Return (x, y) of the center of cell containing provided text 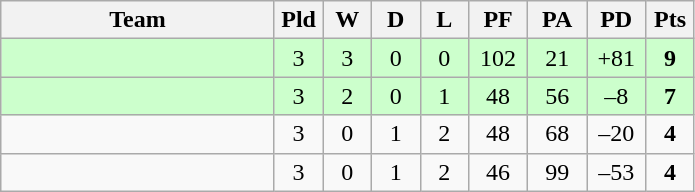
–20 (616, 134)
56 (558, 96)
Pld (298, 20)
PD (616, 20)
Team (138, 20)
–53 (616, 172)
46 (498, 172)
W (348, 20)
9 (670, 58)
L (444, 20)
–8 (616, 96)
PF (498, 20)
+81 (616, 58)
68 (558, 134)
102 (498, 58)
21 (558, 58)
D (396, 20)
99 (558, 172)
7 (670, 96)
PA (558, 20)
Pts (670, 20)
